Find where the given text appears and provide that cell's center as (x, y) coordinate. 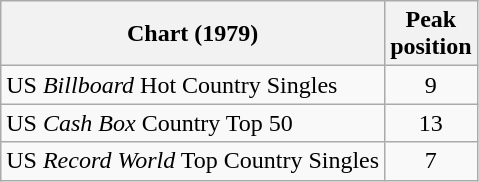
9 (431, 85)
US Record World Top Country Singles (193, 161)
US Billboard Hot Country Singles (193, 85)
US Cash Box Country Top 50 (193, 123)
Chart (1979) (193, 34)
7 (431, 161)
13 (431, 123)
Peakposition (431, 34)
